Determine the [X, Y] coordinate at the center of the cell enclosing the given text.  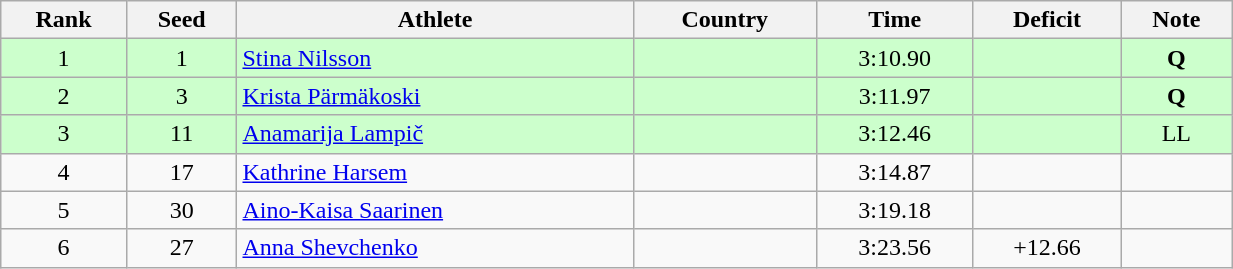
3:19.18 [894, 210]
4 [64, 172]
11 [182, 134]
+12.66 [1047, 248]
3:23.56 [894, 248]
Time [894, 20]
Anamarija Lampič [435, 134]
Rank [64, 20]
Stina Nilsson [435, 58]
Anna Shevchenko [435, 248]
Country [724, 20]
27 [182, 248]
17 [182, 172]
3:10.90 [894, 58]
Krista Pärmäkoski [435, 96]
Note [1176, 20]
3:11.97 [894, 96]
3:14.87 [894, 172]
6 [64, 248]
Athlete [435, 20]
30 [182, 210]
2 [64, 96]
LL [1176, 134]
Seed [182, 20]
3:12.46 [894, 134]
Deficit [1047, 20]
Aino-Kaisa Saarinen [435, 210]
5 [64, 210]
Kathrine Harsem [435, 172]
